Output the (x, y) coordinate of the center of the cell containing the given text.  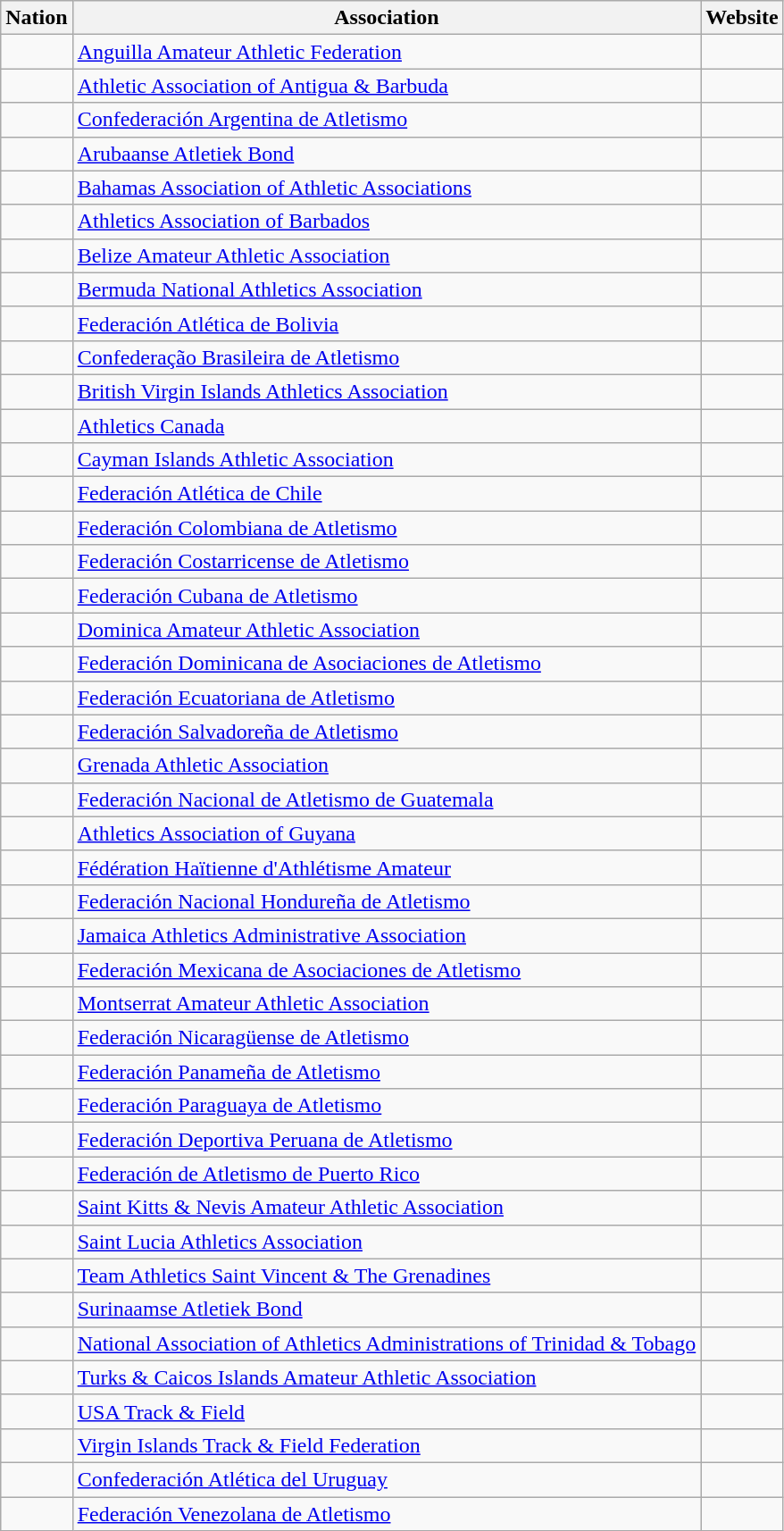
Arubaanse Atletiek Bond (387, 154)
Federación Nacional de Atletismo de Guatemala (387, 799)
Federación Panameña de Atletismo (387, 1072)
Confederación Argentina de Atletismo (387, 120)
Federación Paraguaya de Atletismo (387, 1106)
Federación Mexicana de Asociaciones de Atletismo (387, 969)
Federación Costarricense de Atletismo (387, 562)
Bahamas Association of Athletic Associations (387, 188)
Federación Salvadoreña de Atletismo (387, 732)
Athletics Association of Guyana (387, 833)
Surinaamse Atletiek Bond (387, 1309)
Federación Dominicana de Asociaciones de Atletismo (387, 664)
Federación Venezolana de Atletismo (387, 1514)
Bermuda National Athletics Association (387, 289)
Nation (37, 18)
Athletics Canada (387, 426)
Federación Nicaragüense de Atletismo (387, 1038)
Virgin Islands Track & Field Federation (387, 1445)
Jamaica Athletics Administrative Association (387, 935)
Grenada Athletic Association (387, 765)
National Association of Athletics Administrations of Trinidad & Tobago (387, 1343)
USA Track & Field (387, 1411)
Federación Colombiana de Atletismo (387, 528)
Confederação Brasileira de Atletismo (387, 357)
Federación Nacional Hondureña de Atletismo (387, 901)
Saint Kitts & Nevis Amateur Athletic Association (387, 1208)
Montserrat Amateur Athletic Association (387, 1004)
Turks & Caicos Islands Amateur Athletic Association (387, 1377)
Federación Deportiva Peruana de Atletismo (387, 1140)
Athletics Association of Barbados (387, 222)
Federación de Atletismo de Puerto Rico (387, 1174)
Saint Lucia Athletics Association (387, 1242)
Athletic Association of Antigua & Barbuda (387, 86)
Association (387, 18)
Fédération Haïtienne d'Athlétisme Amateur (387, 867)
Cayman Islands Athletic Association (387, 460)
Website (742, 18)
British Virgin Islands Athletics Association (387, 391)
Federación Ecuatoriana de Atletismo (387, 698)
Anguilla Amateur Athletic Federation (387, 52)
Federación Atlética de Chile (387, 494)
Federación Cubana de Atletismo (387, 596)
Belize Amateur Athletic Association (387, 255)
Confederación Atlética del Uruguay (387, 1479)
Team Athletics Saint Vincent & The Grenadines (387, 1276)
Federación Atlética de Bolivia (387, 323)
Dominica Amateur Athletic Association (387, 630)
